Output the [x, y] coordinate of the center of the cell containing the given text.  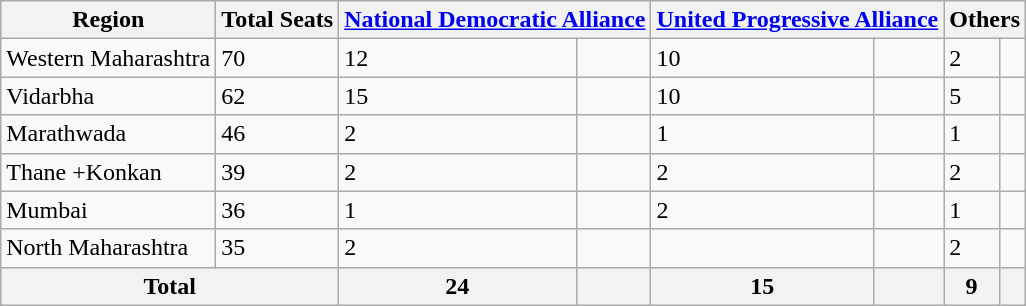
24 [458, 286]
62 [278, 96]
Total Seats [278, 20]
36 [278, 210]
Western Maharashtra [108, 58]
Mumbai [108, 210]
Region [108, 20]
46 [278, 134]
North Maharashtra [108, 248]
70 [278, 58]
National Democratic Alliance [495, 20]
Vidarbha [108, 96]
35 [278, 248]
Thane +Konkan [108, 172]
Total [170, 286]
Marathwada [108, 134]
United Progressive Alliance [798, 20]
Others [985, 20]
12 [458, 58]
9 [972, 286]
5 [972, 96]
39 [278, 172]
